Capture the cell that displays the provided text and extract its [x, y] central coordinate. 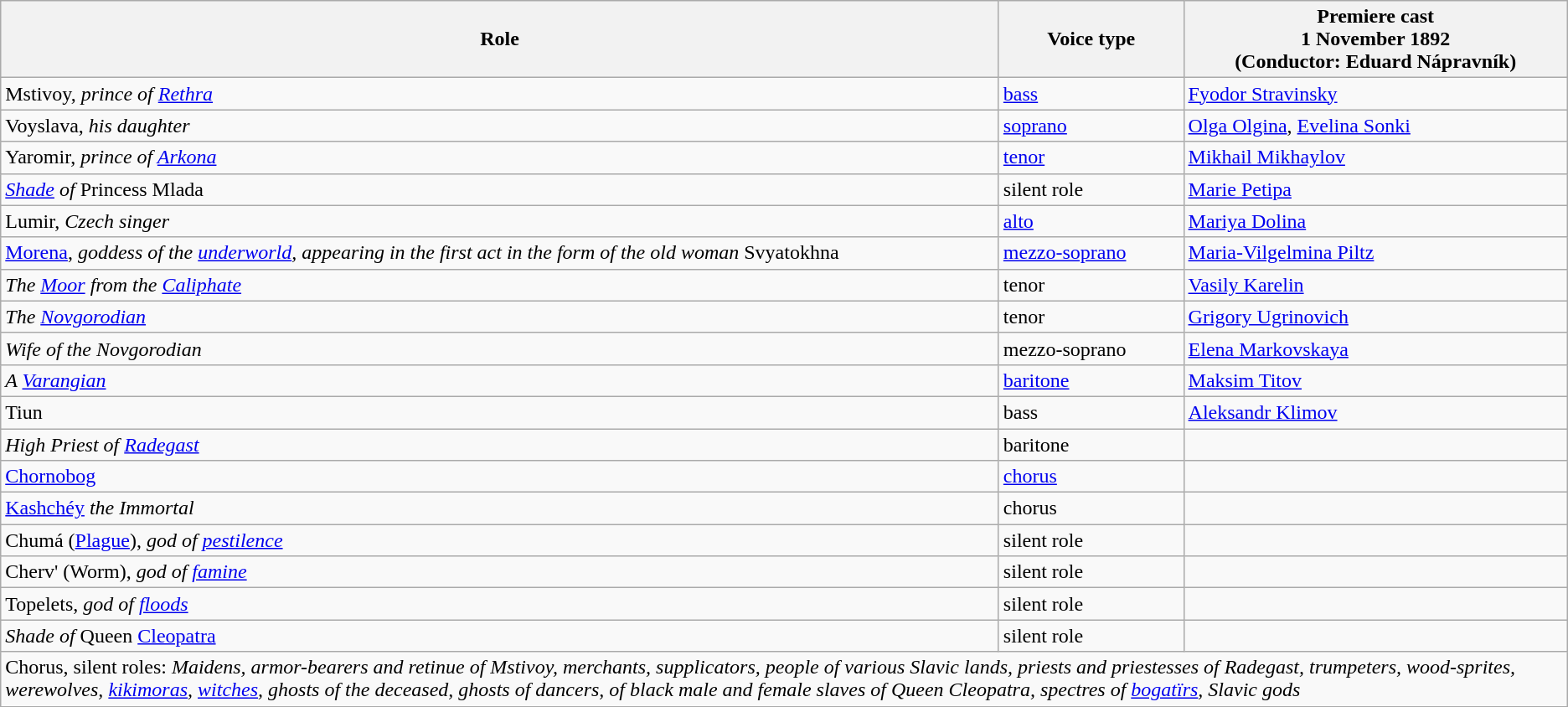
Olga Olgina, Evelina Sonki [1375, 126]
Shade of Princess Mlada [500, 189]
Marie Petipa [1375, 189]
Chornobog [500, 477]
Aleksandr Klimov [1375, 412]
Premiere cast1 November 1892(Conductor: Eduard Nápravník) [1375, 39]
Morena, goddess of the underworld, appearing in the first act in the form of the old woman Svyatokhna [500, 253]
Voice type [1091, 39]
Shade of Queen Cleopatra [500, 636]
soprano [1091, 126]
High Priest of Radegast [500, 445]
Role [500, 39]
Topelets, god of floods [500, 604]
A Varangian [500, 380]
Fyodor Stravinsky [1375, 94]
Elena Markovskaya [1375, 348]
Grigory Ugrinovich [1375, 317]
Mariya Dolina [1375, 221]
Kashchéy the Immortal [500, 508]
Lumir, Czech singer [500, 221]
Cherv' (Worm), god of famine [500, 572]
Vasily Karelin [1375, 285]
Chumá (Plague), god of pestilence [500, 540]
The Moor from the Caliphate [500, 285]
Yaromir, prince of Arkona [500, 157]
Voyslava, his daughter [500, 126]
The Novgorodian [500, 317]
Mstivoy, prince of Rethra [500, 94]
Maksim Titov [1375, 380]
alto [1091, 221]
Tiun [500, 412]
Mikhail Mikhaylov [1375, 157]
Maria-Vilgelmina Piltz [1375, 253]
Wife of the Novgorodian [500, 348]
